Search for the cell housing the specified text and yield its [x, y] center coordinate. 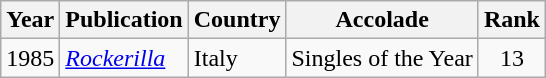
Rockerilla [124, 58]
13 [512, 58]
Country [237, 20]
Year [30, 20]
Singles of the Year [382, 58]
Accolade [382, 20]
Rank [512, 20]
Publication [124, 20]
1985 [30, 58]
Italy [237, 58]
